Provide the (X, Y) coordinate of the cell's center where the given text is located.  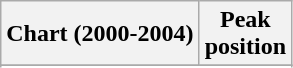
Peakposition (245, 34)
Chart (2000-2004) (100, 34)
